Capture the cell that displays the provided text and extract its [X, Y] central coordinate. 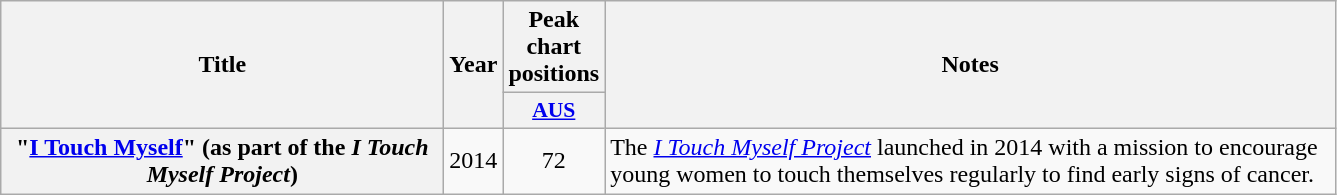
The I Touch Myself Project launched in 2014 with a mission to encourage young women to touch themselves regularly to find early signs of cancer. [970, 160]
"I Touch Myself" (as part of the I Touch Myself Project) [222, 160]
72 [554, 160]
AUS [554, 111]
Year [474, 65]
Title [222, 65]
Notes [970, 65]
2014 [474, 160]
Peak chart positions [554, 47]
